Identify which cell holds the provided text, then report its [x, y] central coordinate. 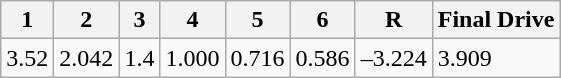
3 [140, 20]
0.716 [258, 58]
4 [192, 20]
–3.224 [394, 58]
1 [28, 20]
1.4 [140, 58]
0.586 [322, 58]
2 [86, 20]
6 [322, 20]
Final Drive [496, 20]
3.52 [28, 58]
R [394, 20]
5 [258, 20]
2.042 [86, 58]
1.000 [192, 58]
3.909 [496, 58]
